Provide the (x, y) coordinate of the cell's center where the given text is located.  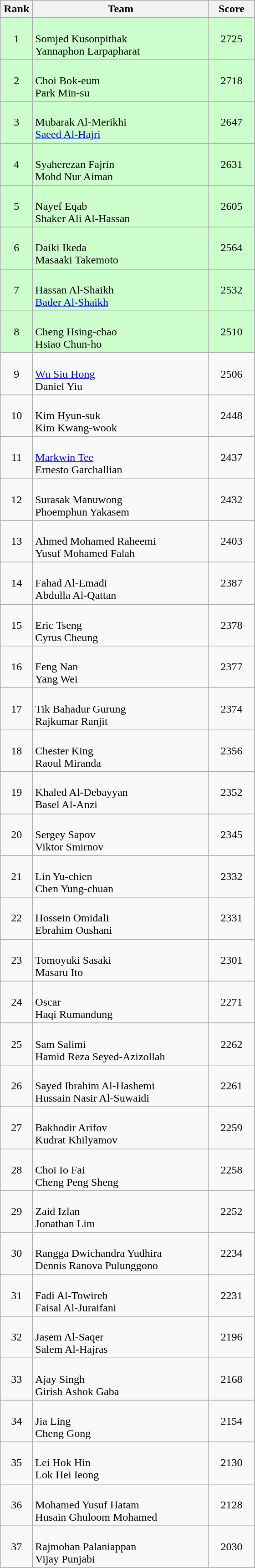
2352 (231, 793)
Khaled Al-DebayyanBasel Al-Anzi (121, 793)
Jia LingCheng Gong (121, 1421)
Team (121, 9)
35 (16, 1463)
OscarHaqi Rumandung (121, 1002)
Zaid IzlanJonathan Lim (121, 1212)
2437 (231, 457)
15 (16, 625)
12 (16, 500)
2377 (231, 667)
Rank (16, 9)
8 (16, 332)
Choi Bok-eumPark Min-su (121, 81)
16 (16, 667)
36 (16, 1505)
14 (16, 583)
20 (16, 835)
28 (16, 1169)
Tik Bahadur GurungRajkumar Ranjit (121, 709)
13 (16, 541)
2130 (231, 1463)
2387 (231, 583)
Hassan Al-ShaikhBader Al-Shaikh (121, 290)
4 (16, 164)
Jasem Al-SaqerSalem Al-Hajras (121, 1337)
Mubarak Al-MerikhiSaeed Al-Hajri (121, 122)
6 (16, 248)
31 (16, 1295)
2261 (231, 1086)
2259 (231, 1128)
Tomoyuki SasakiMasaru Ito (121, 960)
Syaherezan FajrinMohd Nur Aiman (121, 164)
34 (16, 1421)
25 (16, 1044)
2403 (231, 541)
2725 (231, 39)
Surasak ManuwongPhoemphun Yakasem (121, 500)
Chester KingRaoul Miranda (121, 751)
26 (16, 1086)
Ahmed Mohamed RaheemiYusuf Mohamed Falah (121, 541)
33 (16, 1379)
23 (16, 960)
3 (16, 122)
29 (16, 1212)
2564 (231, 248)
2168 (231, 1379)
2252 (231, 1212)
22 (16, 918)
2271 (231, 1002)
Cheng Hsing-chaoHsiao Chun-ho (121, 332)
19 (16, 793)
Markwin TeeErnesto Garchallian (121, 457)
30 (16, 1254)
32 (16, 1337)
37 (16, 1547)
2331 (231, 918)
2154 (231, 1421)
2506 (231, 374)
2301 (231, 960)
10 (16, 415)
2234 (231, 1254)
2510 (231, 332)
2647 (231, 122)
Mohamed Yusuf HatamHusain Ghuloom Mohamed (121, 1505)
Fadi Al-TowirebFaisal Al-Juraifani (121, 1295)
2128 (231, 1505)
Sayed Ibrahim Al-HashemiHussain Nasir Al-Suwaidi (121, 1086)
2345 (231, 835)
2374 (231, 709)
21 (16, 876)
Eric TsengCyrus Cheung (121, 625)
2332 (231, 876)
2231 (231, 1295)
27 (16, 1128)
2356 (231, 751)
2432 (231, 500)
2605 (231, 206)
Rangga Dwichandra YudhiraDennis Ranova Pulunggono (121, 1254)
24 (16, 1002)
2378 (231, 625)
2258 (231, 1169)
Lin Yu-chienChen Yung-chuan (121, 876)
2448 (231, 415)
Sergey SapovViktor Smirnov (121, 835)
Somjed KusonpithakYannaphon Larpapharat (121, 39)
Wu Siu HongDaniel Yiu (121, 374)
Fahad Al-EmadiAbdulla Al-Qattan (121, 583)
Feng NanYang Wei (121, 667)
1 (16, 39)
Daiki IkedaMasaaki Takemoto (121, 248)
7 (16, 290)
Nayef EqabShaker Ali Al-Hassan (121, 206)
Kim Hyun-sukKim Kwang-wook (121, 415)
17 (16, 709)
Score (231, 9)
2718 (231, 81)
2631 (231, 164)
Hossein OmidaliEbrahim Oushani (121, 918)
2196 (231, 1337)
Ajay SinghGirish Ashok Gaba (121, 1379)
Lei Hok HinLok Hei Ieong (121, 1463)
9 (16, 374)
Choi Io FaiCheng Peng Sheng (121, 1169)
11 (16, 457)
2262 (231, 1044)
2532 (231, 290)
5 (16, 206)
Bakhodir ArifovKudrat Khilyamov (121, 1128)
Rajmohan PalaniappanVijay Punjabi (121, 1547)
2030 (231, 1547)
Sam SalimiHamid Reza Seyed-Azizollah (121, 1044)
18 (16, 751)
2 (16, 81)
